Output the [X, Y] coordinate of the center of the cell containing the given text.  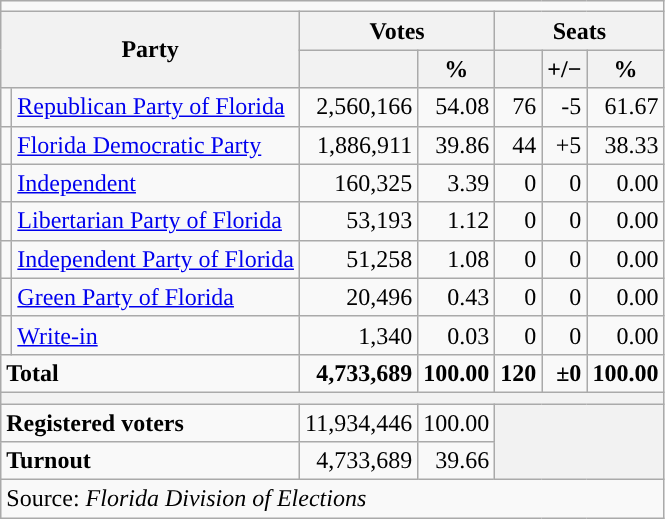
-5 [564, 107]
76 [518, 107]
Republican Party of Florida [156, 107]
±0 [564, 373]
Independent Party of Florida [156, 259]
38.33 [626, 145]
54.08 [456, 107]
Registered voters [150, 423]
Total [150, 373]
51,258 [358, 259]
44 [518, 145]
160,325 [358, 183]
3.39 [456, 183]
1,340 [358, 335]
Write-in [156, 335]
Libertarian Party of Florida [156, 221]
2,560,166 [358, 107]
53,193 [358, 221]
Votes [396, 31]
61.67 [626, 107]
39.86 [456, 145]
1,886,911 [358, 145]
39.66 [456, 461]
Party [150, 50]
0.43 [456, 297]
Seats [580, 31]
Source: Florida Division of Elections [332, 499]
1.12 [456, 221]
Florida Democratic Party [156, 145]
11,934,446 [358, 423]
0.03 [456, 335]
20,496 [358, 297]
1.08 [456, 259]
+5 [564, 145]
120 [518, 373]
Green Party of Florida [156, 297]
Turnout [150, 461]
+/− [564, 69]
Independent [156, 183]
